Determine the [X, Y] coordinate at the center of the cell enclosing the given text.  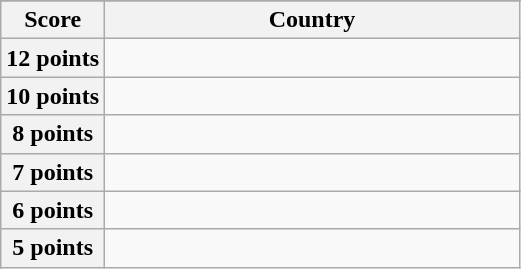
8 points [53, 134]
10 points [53, 96]
7 points [53, 172]
Score [53, 20]
5 points [53, 248]
12 points [53, 58]
6 points [53, 210]
Country [312, 20]
